Extract the (X, Y) coordinate from the center of the cell holding the provided text.  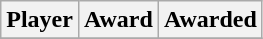
Award (118, 20)
Awarded (210, 20)
Player (40, 20)
